From the cell containing the given text, extract its center point as (x, y) coordinate. 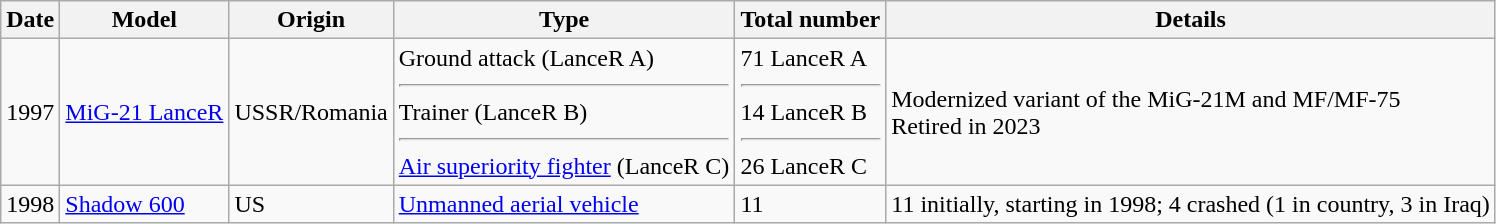
Origin (311, 20)
Modernized variant of the MiG-21M and MF/MF-75Retired in 2023 (1191, 112)
Shadow 600 (144, 204)
71 LanceR A14 LanceR B26 LanceR C (810, 112)
Model (144, 20)
1998 (30, 204)
Type (564, 20)
11 (810, 204)
Date (30, 20)
MiG-21 LanceR (144, 112)
Total number (810, 20)
USSR/Romania (311, 112)
Ground attack (LanceR A)Trainer (LanceR B)Air superiority fighter (LanceR C) (564, 112)
11 initially, starting in 1998; 4 crashed (1 in country, 3 in Iraq) (1191, 204)
Unmanned aerial vehicle (564, 204)
US (311, 204)
1997 (30, 112)
Details (1191, 20)
